Provide the (x, y) coordinate of the cell's center where the given text is located.  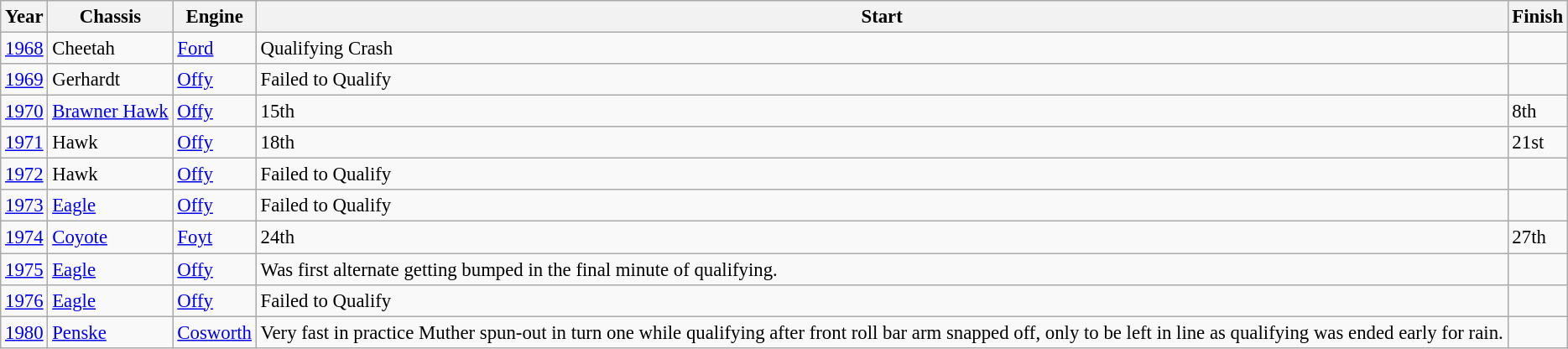
Coyote (111, 237)
Cheetah (111, 49)
1968 (24, 49)
Ford (215, 49)
21st (1537, 143)
Foyt (215, 237)
Gerhardt (111, 80)
27th (1537, 237)
Year (24, 17)
Brawner Hawk (111, 112)
Start (882, 17)
1974 (24, 237)
24th (882, 237)
1972 (24, 174)
1969 (24, 80)
Cosworth (215, 332)
1971 (24, 143)
15th (882, 112)
1973 (24, 206)
1980 (24, 332)
18th (882, 143)
Penske (111, 332)
1975 (24, 269)
8th (1537, 112)
Was first alternate getting bumped in the final minute of qualifying. (882, 269)
1970 (24, 112)
Engine (215, 17)
Chassis (111, 17)
1976 (24, 300)
Qualifying Crash (882, 49)
Finish (1537, 17)
